Detect which cell encompasses the target text, then output its [x, y] center coordinate. 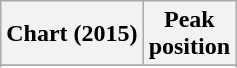
Peak position [189, 34]
Chart (2015) [72, 34]
